Provide the [X, Y] coordinate of the cell's center where the given text is located.  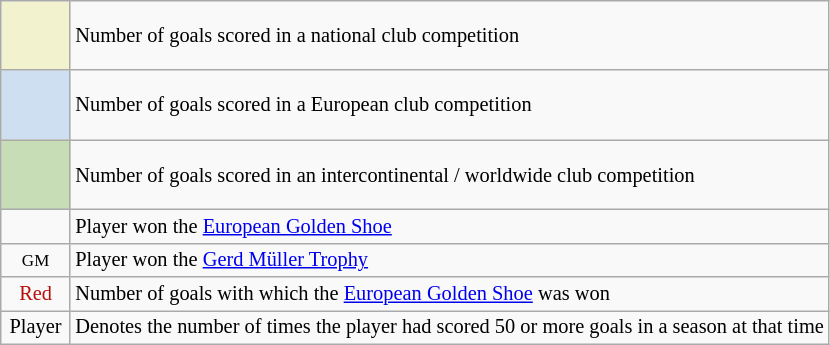
Player [36, 327]
Denotes the number of times the player had scored 50 or more goals in a season at that time [449, 327]
Number of goals scored in a European club competition [449, 105]
Number of goals scored in an intercontinental / worldwide club competition [449, 175]
Number of goals with which the European Golden Shoe was won [449, 294]
GM [36, 260]
Red [36, 294]
Player won the Gerd Müller Trophy [449, 260]
Number of goals scored in a national club competition [449, 35]
Player won the European Golden Shoe [449, 226]
